Provide the (x, y) coordinate of the cell's center where the given text is located.  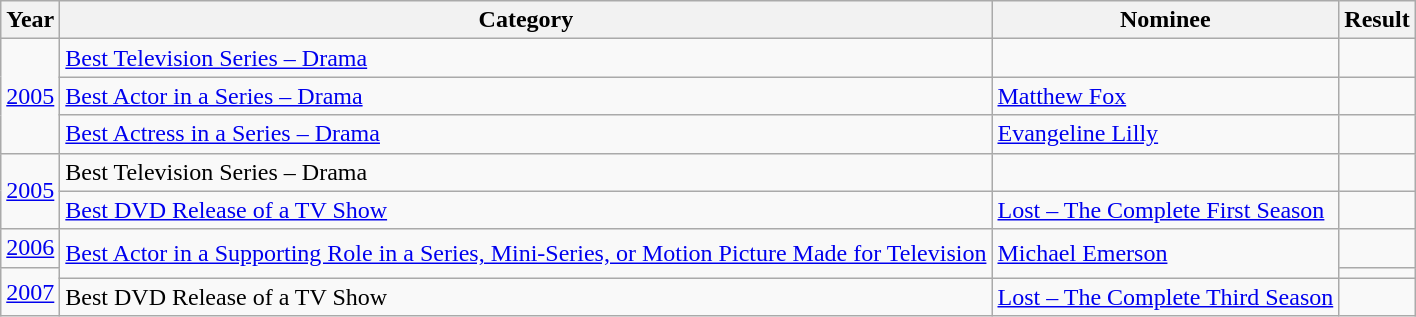
Michael Emerson (1166, 254)
Evangeline Lilly (1166, 134)
Lost – The Complete First Season (1166, 210)
Category (526, 20)
Best Actor in a Supporting Role in a Series, Mini-Series, or Motion Picture Made for Television (526, 254)
Best Actor in a Series – Drama (526, 96)
Matthew Fox (1166, 96)
Year (30, 20)
Best Actress in a Series – Drama (526, 134)
2006 (30, 248)
Nominee (1166, 20)
Lost – The Complete Third Season (1166, 297)
2007 (30, 292)
Result (1377, 20)
